Pinpoint the cell where the given text exists, returning its [x, y] midpoint coordinate. 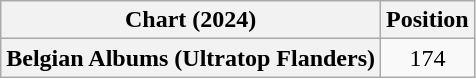
Position [428, 20]
174 [428, 58]
Chart (2024) [191, 20]
Belgian Albums (Ultratop Flanders) [191, 58]
